Return [X, Y] of the center of cell containing provided text 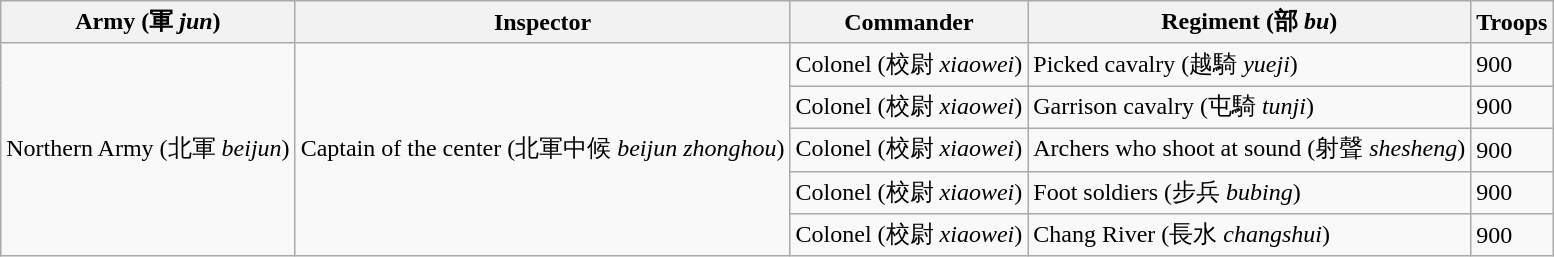
Inspector [542, 22]
Archers who shoot at sound (射聲 shesheng) [1250, 150]
Troops [1512, 22]
Regiment (部 bu) [1250, 22]
Commander [909, 22]
Garrison cavalry (屯騎 tunji) [1250, 108]
Northern Army (北軍 beijun) [148, 150]
Picked cavalry (越騎 yueji) [1250, 64]
Foot soldiers (步兵 bubing) [1250, 192]
Army (軍 jun) [148, 22]
Chang River (長水 changshui) [1250, 236]
Captain of the center (北軍中候 beijun zhonghou) [542, 150]
